Identify which cell holds the provided text, then report its (X, Y) central coordinate. 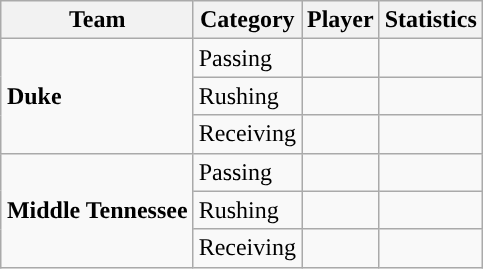
Middle Tennessee (97, 210)
Statistics (430, 20)
Category (247, 20)
Team (97, 20)
Duke (97, 96)
Player (341, 20)
